Capture the cell that displays the provided text and extract its (X, Y) central coordinate. 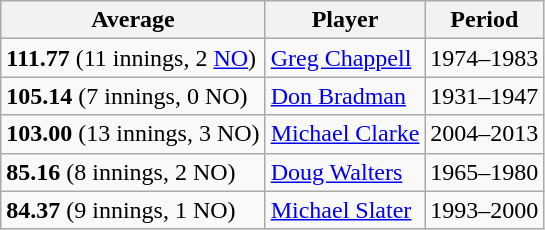
1993–2000 (484, 210)
111.77 (11 innings, 2 NO) (133, 58)
2004–2013 (484, 134)
84.37 (9 innings, 1 NO) (133, 210)
Michael Slater (345, 210)
Doug Walters (345, 172)
1974–1983 (484, 58)
103.00 (13 innings, 3 NO) (133, 134)
85.16 (8 innings, 2 NO) (133, 172)
1931–1947 (484, 96)
Michael Clarke (345, 134)
Greg Chappell (345, 58)
105.14 (7 innings, 0 NO) (133, 96)
Don Bradman (345, 96)
Player (345, 20)
Average (133, 20)
1965–1980 (484, 172)
Period (484, 20)
